Output the [x, y] coordinate of the center of the cell containing the given text.  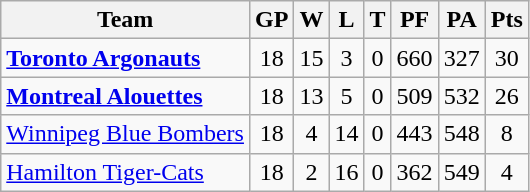
Toronto Argonauts [126, 58]
L [346, 20]
327 [462, 58]
Team [126, 20]
14 [346, 134]
Pts [506, 20]
443 [414, 134]
W [312, 20]
5 [346, 96]
549 [462, 172]
8 [506, 134]
509 [414, 96]
13 [312, 96]
532 [462, 96]
Winnipeg Blue Bombers [126, 134]
Hamilton Tiger-Cats [126, 172]
16 [346, 172]
660 [414, 58]
30 [506, 58]
2 [312, 172]
PA [462, 20]
548 [462, 134]
15 [312, 58]
362 [414, 172]
Montreal Alouettes [126, 96]
3 [346, 58]
26 [506, 96]
T [378, 20]
GP [271, 20]
PF [414, 20]
